Return the [x, y] coordinate for the center point of the cell that contains the specified text.  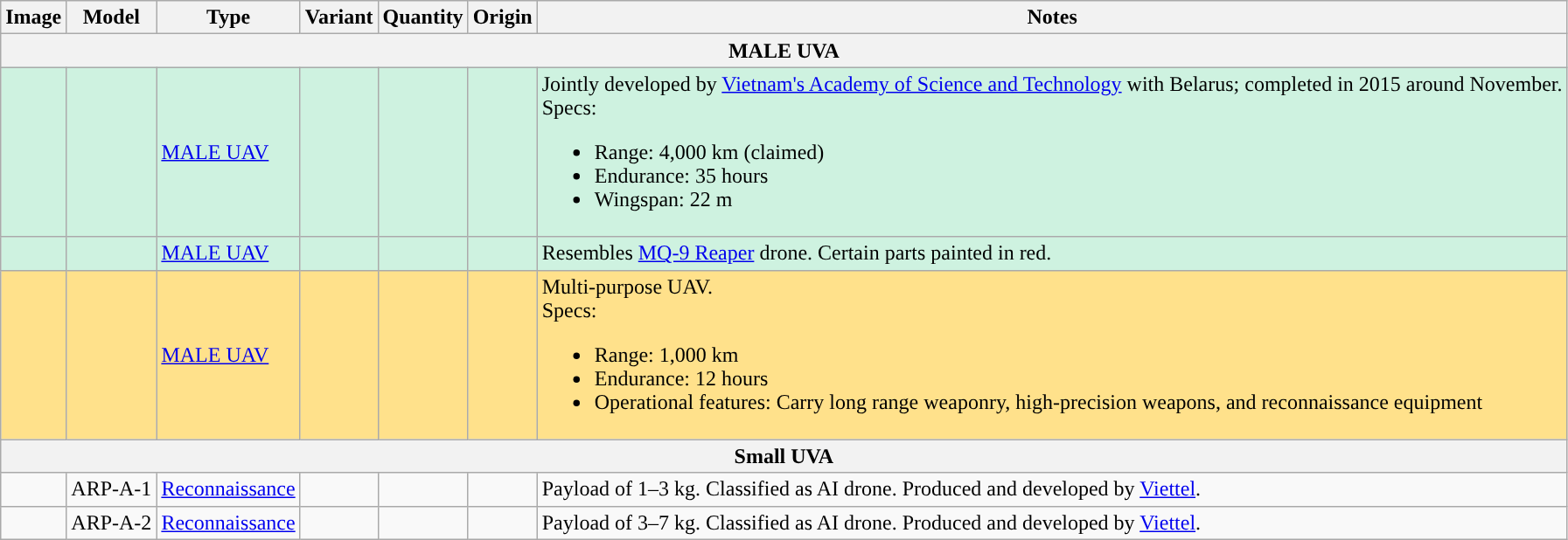
Type [228, 17]
Variant [339, 17]
Model [112, 17]
Small UVA [784, 456]
MALE UVA [784, 51]
Origin [502, 17]
Payload of 1–3 kg. Classified as AI drone. Produced and developed by Viettel. [1052, 489]
ARP-A-2 [112, 523]
Image [33, 17]
ARP-A-1 [112, 489]
Quantity [423, 17]
Resembles MQ-9 Reaper drone. Certain parts painted in red. [1052, 253]
Notes [1052, 17]
Payload of 3–7 kg. Classified as AI drone. Produced and developed by Viettel. [1052, 523]
